Extract the [X, Y] coordinate from the center of the cell holding the provided text.  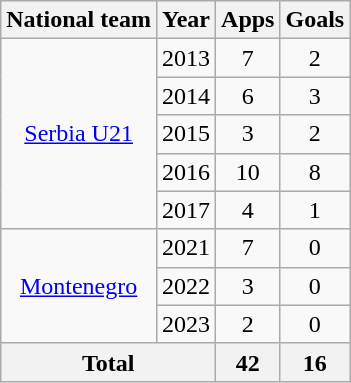
1 [315, 210]
2014 [186, 96]
National team [79, 20]
8 [315, 172]
2016 [186, 172]
10 [248, 172]
Year [186, 20]
Apps [248, 20]
2022 [186, 286]
Serbia U21 [79, 134]
16 [315, 362]
6 [248, 96]
42 [248, 362]
4 [248, 210]
2021 [186, 248]
2017 [186, 210]
2013 [186, 58]
Total [108, 362]
2015 [186, 134]
Goals [315, 20]
2023 [186, 324]
Montenegro [79, 286]
